Return [x, y] of the center of cell containing provided text 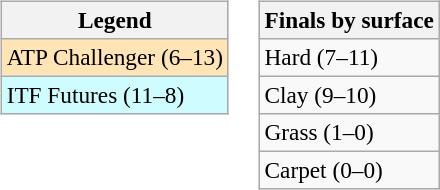
Carpet (0–0) [349, 171]
Legend [114, 20]
Finals by surface [349, 20]
Clay (9–10) [349, 95]
Hard (7–11) [349, 57]
ITF Futures (11–8) [114, 95]
ATP Challenger (6–13) [114, 57]
Grass (1–0) [349, 133]
